Find where the given text appears and provide that cell's center as [X, Y] coordinate. 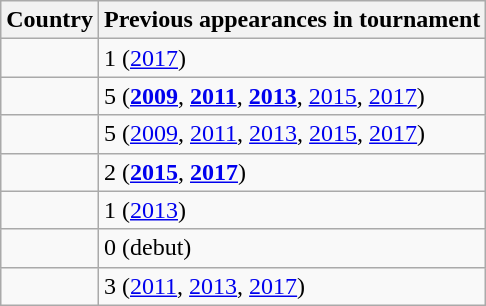
3 (2011, 2013, 2017) [292, 286]
Country [50, 20]
1 (2017) [292, 58]
2 (2015, 2017) [292, 172]
1 (2013) [292, 210]
0 (debut) [292, 248]
Previous appearances in tournament [292, 20]
